For the text-containing cell, return its midpoint in [X, Y] coordinate format. 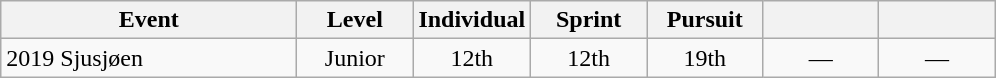
Sprint [589, 20]
Individual [472, 20]
19th [705, 58]
Junior [355, 58]
Pursuit [705, 20]
Event [149, 20]
Level [355, 20]
2019 Sjusjøen [149, 58]
